Capture the cell that displays the provided text and extract its (x, y) central coordinate. 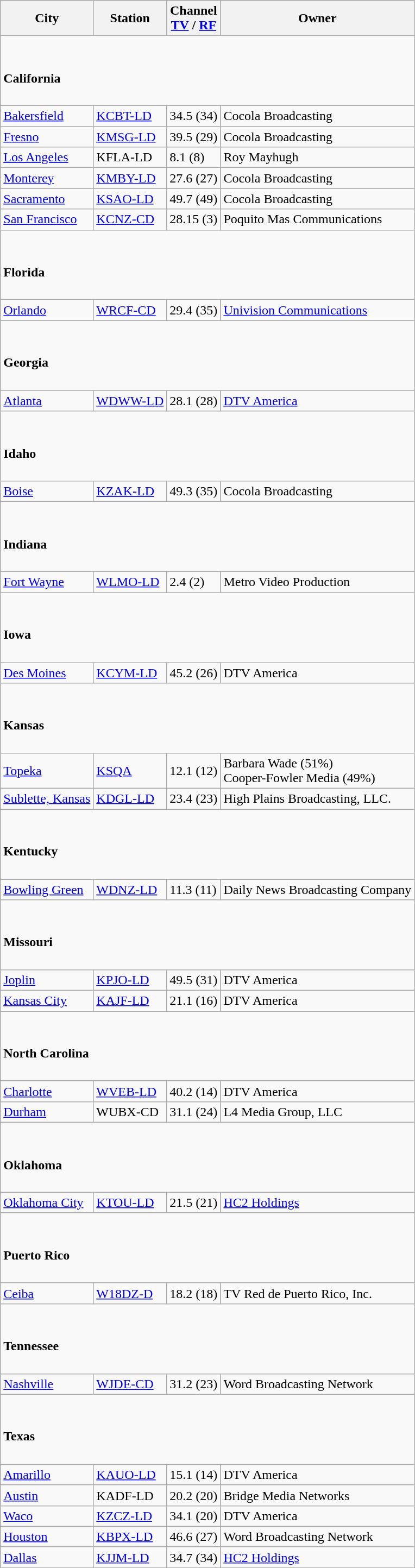
39.5 (29) (193, 137)
46.6 (27) (193, 1536)
W18DZ-D (130, 1293)
Tennessee (207, 1338)
2.4 (2) (193, 582)
KMBY-LD (130, 178)
Joplin (47, 980)
21.1 (16) (193, 1000)
KDGL-LD (130, 799)
12.1 (12) (193, 771)
Kansas (207, 718)
Barbara Wade (51%)Cooper-Fowler Media (49%) (317, 771)
Owner (317, 18)
KAJF-LD (130, 1000)
WLMO-LD (130, 582)
KCBT-LD (130, 116)
40.2 (14) (193, 1091)
34.5 (34) (193, 116)
Iowa (207, 628)
Ceiba (47, 1293)
Kansas City (47, 1000)
Univision Communications (317, 310)
45.2 (26) (193, 673)
Florida (207, 265)
KCYM-LD (130, 673)
18.2 (18) (193, 1293)
Nashville (47, 1384)
Oklahoma City (47, 1202)
Houston (47, 1536)
WJDE-CD (130, 1384)
KSQA (130, 771)
Station (130, 18)
29.4 (35) (193, 310)
8.1 (8) (193, 158)
KCNZ-CD (130, 219)
Fort Wayne (47, 582)
WDNZ-LD (130, 889)
Durham (47, 1112)
City (47, 18)
Fresno (47, 137)
KZAK-LD (130, 492)
Boise (47, 492)
28.15 (3) (193, 219)
Monterey (47, 178)
Poquito Mas Communications (317, 219)
Des Moines (47, 673)
Metro Video Production (317, 582)
11.3 (11) (193, 889)
Sacramento (47, 199)
San Francisco (47, 219)
Austin (47, 1495)
34.1 (20) (193, 1516)
Roy Mayhugh (317, 158)
ChannelTV / RF (193, 18)
49.7 (49) (193, 199)
KSAO-LD (130, 199)
KZCZ-LD (130, 1516)
Waco (47, 1516)
KBPX-LD (130, 1536)
Daily News Broadcasting Company (317, 889)
KMSG-LD (130, 137)
21.5 (21) (193, 1202)
Bridge Media Networks (317, 1495)
WRCF-CD (130, 310)
KADF-LD (130, 1495)
High Plains Broadcasting, LLC. (317, 799)
Sublette, Kansas (47, 799)
Puerto Rico (207, 1248)
15.1 (14) (193, 1475)
20.2 (20) (193, 1495)
KTOU-LD (130, 1202)
28.1 (28) (193, 401)
Missouri (207, 935)
KAUO-LD (130, 1475)
Atlanta (47, 401)
Georgia (207, 355)
Los Angeles (47, 158)
KPJO-LD (130, 980)
49.3 (35) (193, 492)
Oklahoma (207, 1158)
Kentucky (207, 844)
Texas (207, 1430)
Idaho (207, 446)
34.7 (34) (193, 1557)
Topeka (47, 771)
WVEB-LD (130, 1091)
TV Red de Puerto Rico, Inc. (317, 1293)
Orlando (47, 310)
31.2 (23) (193, 1384)
L4 Media Group, LLC (317, 1112)
Amarillo (47, 1475)
49.5 (31) (193, 980)
23.4 (23) (193, 799)
California (207, 71)
27.6 (27) (193, 178)
WUBX-CD (130, 1112)
WDWW-LD (130, 401)
Bowling Green (47, 889)
Indiana (207, 537)
31.1 (24) (193, 1112)
KJJM-LD (130, 1557)
Dallas (47, 1557)
North Carolina (207, 1046)
Bakersfield (47, 116)
KFLA-LD (130, 158)
Charlotte (47, 1091)
